Extract the (x, y) coordinate from the center of the cell holding the provided text.  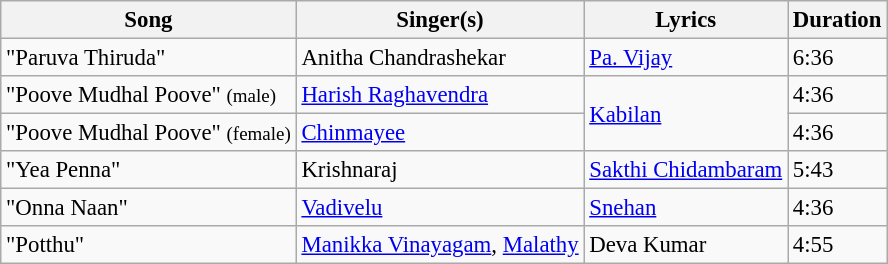
Deva Kumar (686, 245)
Duration (838, 20)
Song (148, 20)
"Poove Mudhal Poove" (male) (148, 95)
"Yea Penna" (148, 170)
6:36 (838, 58)
Pa. Vijay (686, 58)
4:55 (838, 245)
Krishnaraj (440, 170)
Chinmayee (440, 133)
Anitha Chandrashekar (440, 58)
Harish Raghavendra (440, 95)
Lyrics (686, 20)
Singer(s) (440, 20)
Manikka Vinayagam, Malathy (440, 245)
"Poove Mudhal Poove" (female) (148, 133)
"Potthu" (148, 245)
"Onna Naan" (148, 208)
Vadivelu (440, 208)
"Paruva Thiruda" (148, 58)
Sakthi Chidambaram (686, 170)
Kabilan (686, 114)
5:43 (838, 170)
Snehan (686, 208)
